From the cell containing the given text, extract its center point as (x, y) coordinate. 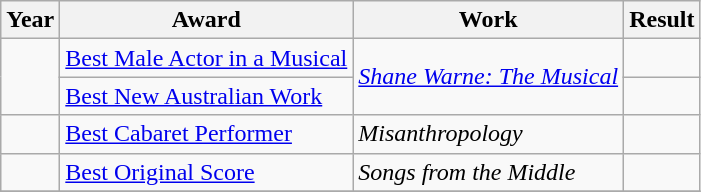
Shane Warne: The Musical (488, 77)
Best Original Score (206, 172)
Result (662, 20)
Misanthropology (488, 134)
Award (206, 20)
Songs from the Middle (488, 172)
Year (30, 20)
Best Cabaret Performer (206, 134)
Work (488, 20)
Best New Australian Work (206, 96)
Best Male Actor in a Musical (206, 58)
